Scan for the cell matching the given text and deliver its (x, y) coordinate at center. 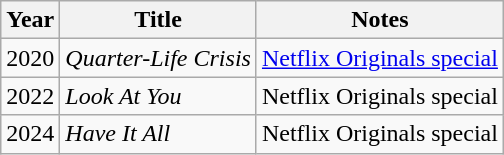
2022 (30, 96)
2024 (30, 134)
2020 (30, 58)
Notes (380, 20)
Have It All (158, 134)
Look At You (158, 96)
Quarter-Life Crisis (158, 58)
Title (158, 20)
Year (30, 20)
